Determine the (x, y) coordinate at the center of the cell enclosing the given text.  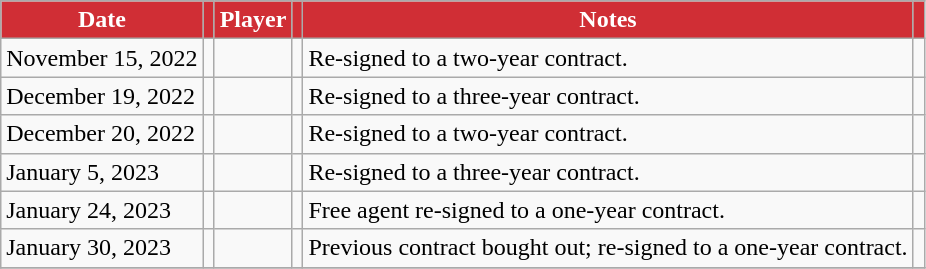
January 30, 2023 (102, 248)
Notes (608, 20)
December 19, 2022 (102, 96)
Free agent re-signed to a one-year contract. (608, 210)
Previous contract bought out; re-signed to a one-year contract. (608, 248)
January 5, 2023 (102, 172)
November 15, 2022 (102, 58)
January 24, 2023 (102, 210)
December 20, 2022 (102, 134)
Player (253, 20)
Date (102, 20)
